Output the [X, Y] coordinate of the center of the cell containing the given text.  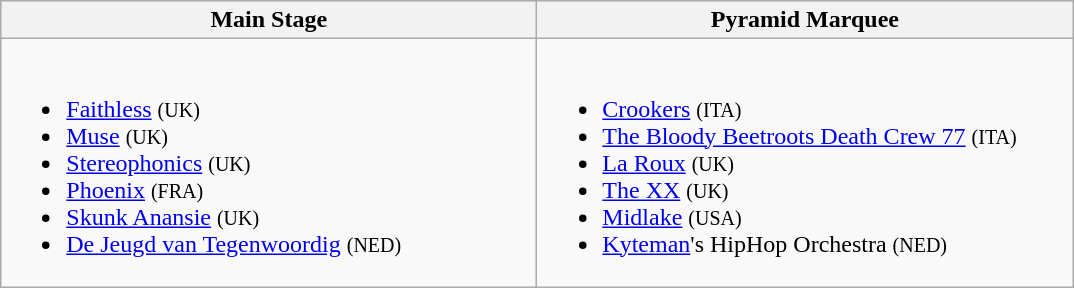
Main Stage [269, 20]
Faithless (UK)Muse (UK)Stereophonics (UK)Phoenix (FRA)Skunk Anansie (UK)De Jeugd van Tegenwoordig (NED) [269, 163]
Crookers (ITA)The Bloody Beetroots Death Crew 77 (ITA)La Roux (UK)The XX (UK)Midlake (USA)Kyteman's HipHop Orchestra (NED) [805, 163]
Pyramid Marquee [805, 20]
